Search for the cell housing the specified text and yield its [x, y] center coordinate. 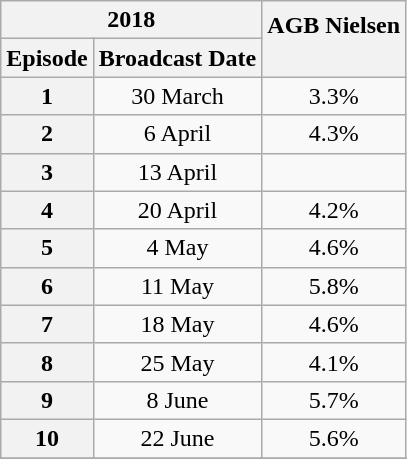
3.3% [334, 96]
2018 [132, 20]
20 April [178, 210]
5.7% [334, 400]
8 June [178, 400]
5 [47, 248]
4.2% [334, 210]
25 May [178, 362]
22 June [178, 438]
11 May [178, 286]
AGB Nielsen [334, 39]
4 [47, 210]
Episode [47, 58]
13 April [178, 172]
5.6% [334, 438]
1 [47, 96]
4 May [178, 248]
18 May [178, 324]
4.3% [334, 134]
2 [47, 134]
6 [47, 286]
9 [47, 400]
Broadcast Date [178, 58]
30 March [178, 96]
7 [47, 324]
5.8% [334, 286]
10 [47, 438]
6 April [178, 134]
8 [47, 362]
4.1% [334, 362]
3 [47, 172]
